Search for the cell housing the specified text and yield its [x, y] center coordinate. 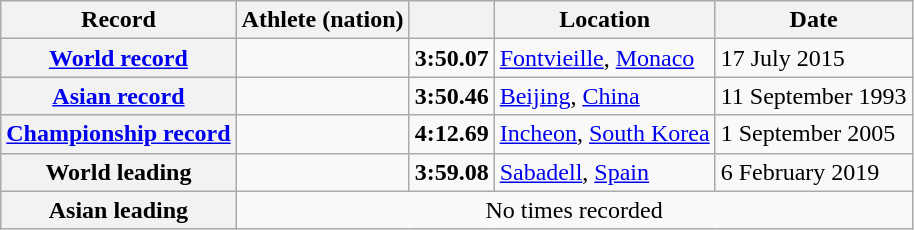
Athlete (nation) [322, 20]
3:59.08 [452, 172]
11 September 1993 [814, 96]
Record [118, 20]
Date [814, 20]
3:50.07 [452, 58]
17 July 2015 [814, 58]
1 September 2005 [814, 134]
Sabadell, Spain [604, 172]
3:50.46 [452, 96]
Asian record [118, 96]
Asian leading [118, 210]
Incheon, South Korea [604, 134]
No times recorded [574, 210]
World leading [118, 172]
6 February 2019 [814, 172]
Championship record [118, 134]
Beijing, China [604, 96]
4:12.69 [452, 134]
World record [118, 58]
Fontvieille, Monaco [604, 58]
Location [604, 20]
